Return [x, y] of the center of cell containing provided text 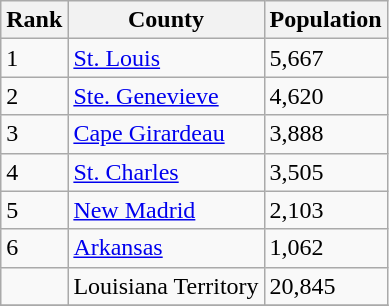
3,888 [326, 134]
4 [34, 172]
2,103 [326, 210]
County [166, 20]
5 [34, 210]
6 [34, 248]
20,845 [326, 286]
Louisiana Territory [166, 286]
Population [326, 20]
3,505 [326, 172]
Arkansas [166, 248]
Rank [34, 20]
3 [34, 134]
1,062 [326, 248]
St. Louis [166, 58]
St. Charles [166, 172]
2 [34, 96]
1 [34, 58]
4,620 [326, 96]
Ste. Genevieve [166, 96]
New Madrid [166, 210]
5,667 [326, 58]
Cape Girardeau [166, 134]
